Scan for the cell matching the given text and deliver its (x, y) coordinate at center. 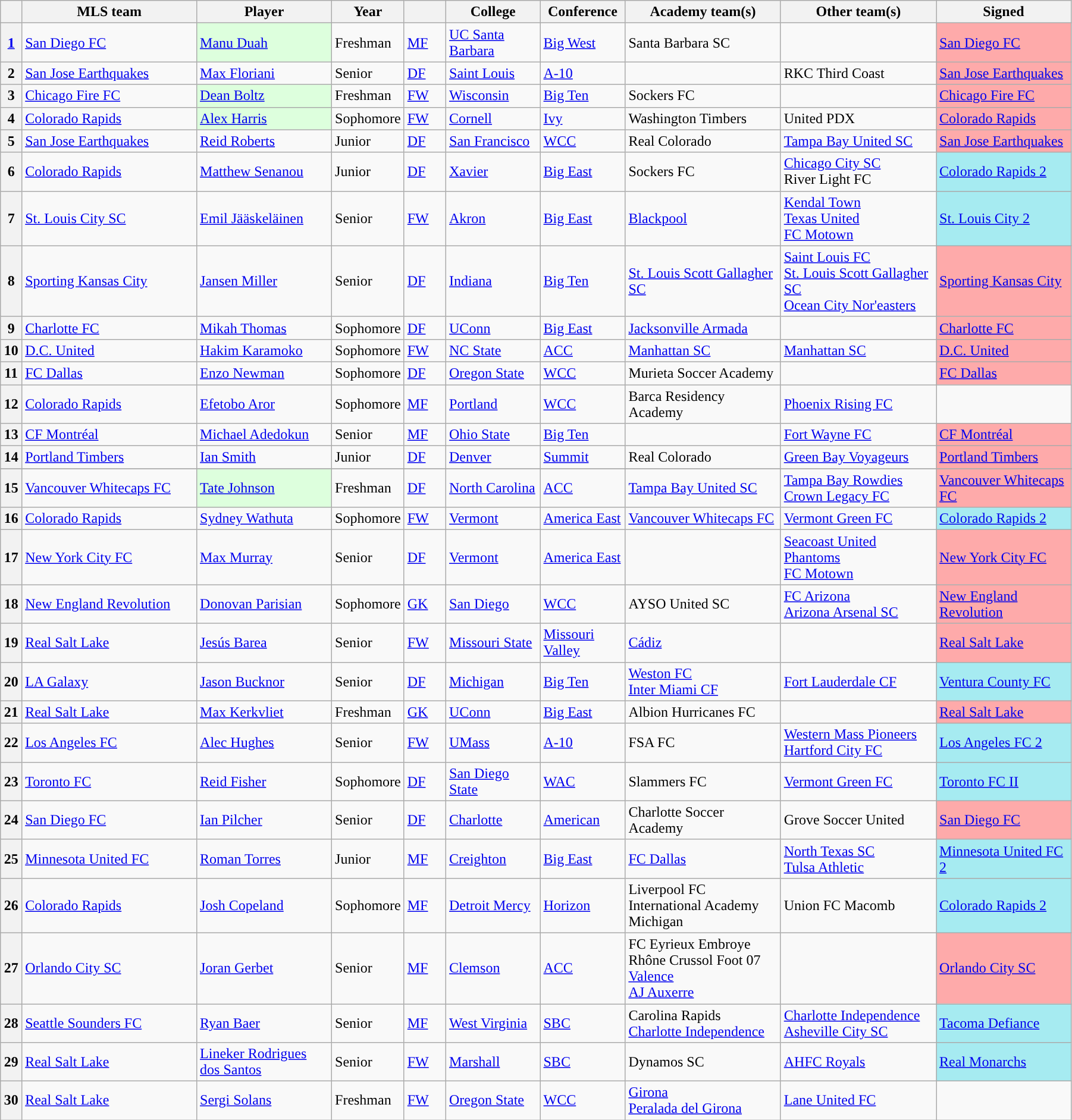
Joran Gerbet (264, 968)
28 (11, 1023)
16 (11, 519)
San Diego (493, 604)
Western Mass PioneersHartford City FC (858, 742)
Matthew Senanou (264, 171)
21 (11, 712)
Max Floriani (264, 73)
3 (11, 96)
Donovan Parisian (264, 604)
Cádiz (703, 642)
Real Monarchs (1004, 1062)
26 (11, 905)
Minnesota United FC 2 (1004, 859)
Reid Roberts (264, 141)
St. Louis City 2 (1004, 218)
Michael Adedokun (264, 435)
24 (11, 820)
Charlotte IndependenceAsheville City SC (858, 1023)
Albion Hurricanes FC (703, 712)
Michigan (493, 682)
Seacoast United PhantomsFC Motown (858, 557)
27 (11, 968)
25 (11, 859)
Los Angeles FC (109, 742)
Roman Torres (264, 859)
Santa Barbara SC (703, 43)
Fort Wayne FC (858, 435)
Mikah Thomas (264, 328)
Toronto FC II (1004, 782)
Jacksonville Armada (703, 328)
Murieta Soccer Academy (703, 373)
FC ArizonaArizona Arsenal SC (858, 604)
St. Louis Scott Gallagher SC (703, 281)
San Diego State (493, 782)
Dean Boltz (264, 96)
Grove Soccer United (858, 820)
Tate Johnson (264, 488)
FSA FC (703, 742)
Player (264, 12)
18 (11, 604)
Dynamos SC (703, 1062)
Green Bay Voyageurs (858, 457)
Ryan Baer (264, 1023)
11 (11, 373)
Sydney Wathuta (264, 519)
College (493, 12)
Phoenix Rising FC (858, 403)
2 (11, 73)
6 (11, 171)
NC State (493, 350)
1 (11, 43)
4 (11, 118)
Ian Pilcher (264, 820)
UMass (493, 742)
Year (368, 12)
Signed (1004, 12)
Tampa Bay RowdiesCrown Legacy FC (858, 488)
Washington Timbers (703, 118)
Big West (583, 43)
20 (11, 682)
Jason Bucknor (264, 682)
Wisconsin (493, 96)
Union FC Macomb (858, 905)
San Francisco (493, 141)
Missouri State (493, 642)
Marshall (493, 1062)
Ventura County FC (1004, 682)
Alex Harris (264, 118)
GironaPeralada del Girona (703, 1100)
Josh Copeland (264, 905)
Sergi Solans (264, 1100)
Blackpool (703, 218)
AHFC Royals (858, 1062)
29 (11, 1062)
Akron (493, 218)
Manu Duah (264, 43)
17 (11, 557)
Ian Smith (264, 457)
9 (11, 328)
Los Angeles FC 2 (1004, 742)
Alec Hughes (264, 742)
Toronto FC (109, 782)
Academy team(s) (703, 12)
WAC (583, 782)
Slammers FC (703, 782)
Enzo Newman (264, 373)
Reid Fisher (264, 782)
Denver (493, 457)
Xavier (493, 171)
United PDX (858, 118)
RKC Third Coast (858, 73)
Carolina RapidsCharlotte Independence (703, 1023)
Charlotte Soccer Academy (703, 820)
Emil Jääskeläinen (264, 218)
Horizon (583, 905)
North Carolina (493, 488)
Kendal TownTexas UnitedFC Motown (858, 218)
Indiana (493, 281)
Tacoma Defiance (1004, 1023)
FC Eyrieux EmbroyeRhône Crussol Foot 07ValenceAJ Auxerre (703, 968)
St. Louis City SC (109, 218)
7 (11, 218)
5 (11, 141)
Lineker Rodrigues dos Santos (264, 1062)
13 (11, 435)
15 (11, 488)
Max Murray (264, 557)
Max Kerkvliet (264, 712)
Liverpool FC International Academy Michigan (703, 905)
Fort Lauderdale CF (858, 682)
West Virginia (493, 1023)
AYSO United SC (703, 604)
22 (11, 742)
UC Santa Barbara (493, 43)
30 (11, 1100)
North Texas SCTulsa Athletic (858, 859)
LA Galaxy (109, 682)
Cornell (493, 118)
Efetobo Aror (264, 403)
Hakim Karamoko (264, 350)
Charlotte (493, 820)
Lane United FC (858, 1100)
American (583, 820)
Seattle Sounders FC (109, 1023)
14 (11, 457)
Portland (493, 403)
Missouri Valley (583, 642)
10 (11, 350)
Saint Louis FCSt. Louis Scott Gallagher SCOcean City Nor'easters (858, 281)
8 (11, 281)
Weston FCInter Miami CF (703, 682)
12 (11, 403)
MLS team (109, 12)
Ohio State (493, 435)
Saint Louis (493, 73)
Other team(s) (858, 12)
Creighton (493, 859)
Ivy (583, 118)
Chicago City SCRiver Light FC (858, 171)
Jesús Barea (264, 642)
Minnesota United FC (109, 859)
Conference (583, 12)
Clemson (493, 968)
Barca Residency Academy (703, 403)
19 (11, 642)
Detroit Mercy (493, 905)
Jansen Miller (264, 281)
Summit (583, 457)
23 (11, 782)
